Scan for the cell matching the given text and deliver its [X, Y] coordinate at center. 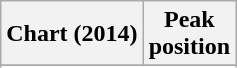
Chart (2014) [72, 34]
Peakposition [189, 34]
